Determine the [X, Y] coordinate at the center of the cell enclosing the given text.  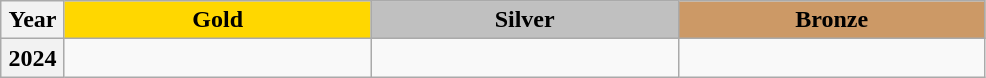
Year [32, 20]
Gold [218, 20]
Silver [524, 20]
Bronze [832, 20]
2024 [32, 58]
